Find where the given text appears and provide that cell's center as [X, Y] coordinate. 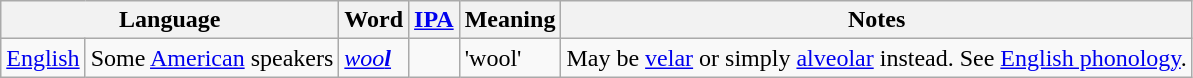
Some American speakers [212, 58]
wool [374, 58]
IPA [434, 20]
Language [170, 20]
Meaning [510, 20]
Notes [876, 20]
'wool' [510, 58]
English [43, 58]
Word [374, 20]
May be velar or simply alveolar instead. See English phonology. [876, 58]
